Determine the (x, y) coordinate at the center of the cell enclosing the given text.  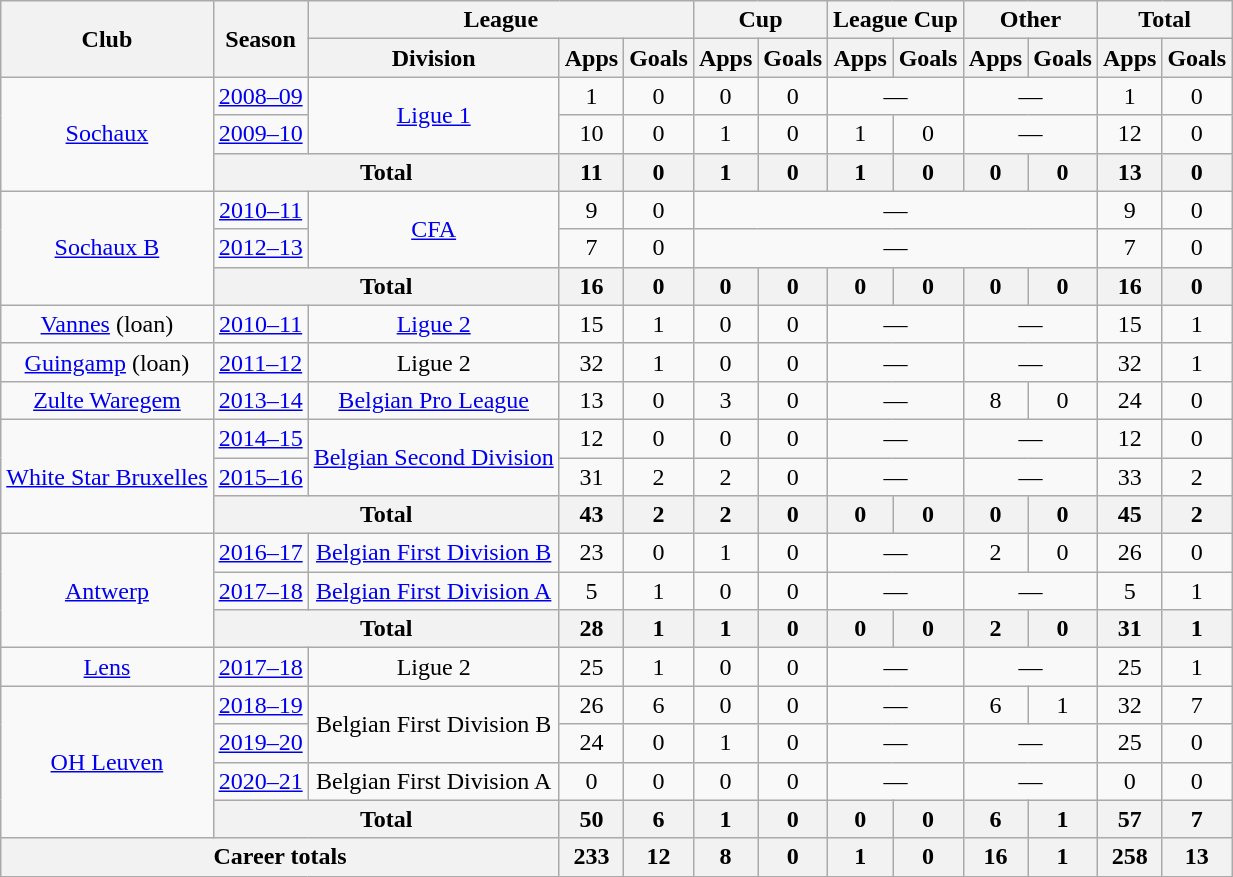
2011–12 (260, 362)
Antwerp (107, 591)
League (500, 20)
57 (1129, 819)
2008–09 (260, 96)
2015–16 (260, 477)
43 (591, 515)
2013–14 (260, 400)
33 (1129, 477)
2018–19 (260, 705)
Other (1030, 20)
2019–20 (260, 743)
2016–17 (260, 553)
Belgian Pro League (434, 400)
Belgian Second Division (434, 457)
Sochaux B (107, 248)
Lens (107, 667)
28 (591, 629)
2020–21 (260, 781)
233 (591, 857)
2014–15 (260, 438)
OH Leuven (107, 762)
Season (260, 39)
Club (107, 39)
Career totals (280, 857)
White Star Bruxelles (107, 476)
2012–13 (260, 248)
10 (591, 134)
50 (591, 819)
Division (434, 58)
Guingamp (loan) (107, 362)
11 (591, 172)
League Cup (896, 20)
Ligue 1 (434, 115)
CFA (434, 229)
3 (725, 400)
Vannes (loan) (107, 324)
258 (1129, 857)
45 (1129, 515)
Sochaux (107, 134)
2009–10 (260, 134)
Zulte Waregem (107, 400)
23 (591, 553)
Cup (760, 20)
